Locate the cell with the specified text and output its [x, y] center coordinate. 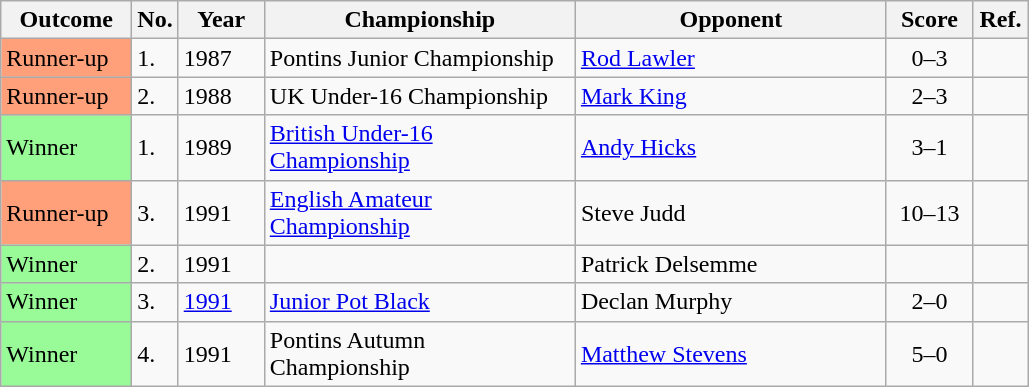
Junior Pot Black [420, 302]
2–3 [929, 96]
No. [155, 20]
1987 [221, 58]
Championship [420, 20]
Outcome [66, 20]
Mark King [730, 96]
Year [221, 20]
Declan Murphy [730, 302]
English Amateur Championship [420, 212]
Ref. [1000, 20]
0–3 [929, 58]
Patrick Delsemme [730, 264]
5–0 [929, 354]
4. [155, 354]
Opponent [730, 20]
UK Under-16 Championship [420, 96]
Rod Lawler [730, 58]
Andy Hicks [730, 148]
2–0 [929, 302]
3–1 [929, 148]
1989 [221, 148]
Pontins Autumn Championship [420, 354]
1988 [221, 96]
Pontins Junior Championship [420, 58]
10–13 [929, 212]
Score [929, 20]
Matthew Stevens [730, 354]
Steve Judd [730, 212]
British Under-16 Championship [420, 148]
